Extract the (x, y) coordinate from the center of the cell holding the provided text.  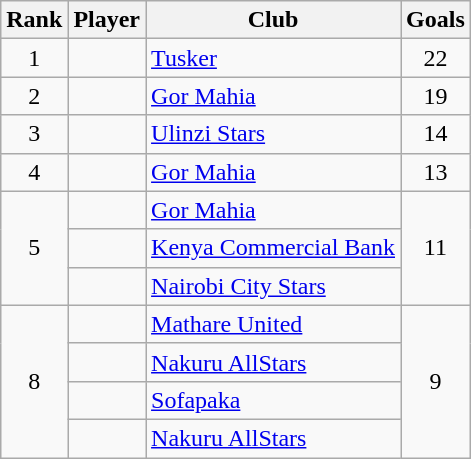
Player (107, 20)
1 (34, 58)
Kenya Commercial Bank (274, 248)
5 (34, 248)
Nairobi City Stars (274, 286)
9 (436, 381)
Goals (436, 20)
14 (436, 134)
4 (34, 172)
Club (274, 20)
11 (436, 248)
19 (436, 96)
8 (34, 381)
Tusker (274, 58)
Mathare United (274, 324)
13 (436, 172)
22 (436, 58)
Rank (34, 20)
3 (34, 134)
Ulinzi Stars (274, 134)
2 (34, 96)
Sofapaka (274, 400)
